Determine the [X, Y] coordinate at the center of the cell enclosing the given text.  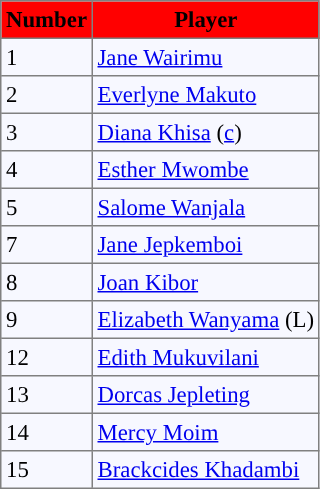
Number [47, 20]
14 [47, 432]
Esther Mwombe [206, 170]
Edith Mukuvilani [206, 357]
Salome Wanjala [206, 207]
1 [47, 57]
Jane Wairimu [206, 57]
Dorcas Jepleting [206, 395]
Diana Khisa (c) [206, 132]
Everlyne Makuto [206, 95]
4 [47, 170]
7 [47, 245]
15 [47, 470]
Brackcides Khadambi [206, 470]
3 [47, 132]
Elizabeth Wanyama (L) [206, 320]
Joan Kibor [206, 282]
9 [47, 320]
Player [206, 20]
12 [47, 357]
Mercy Moim [206, 432]
13 [47, 395]
2 [47, 95]
8 [47, 282]
5 [47, 207]
Jane Jepkemboi [206, 245]
